Provide the (x, y) coordinate of the cell's center where the given text is located.  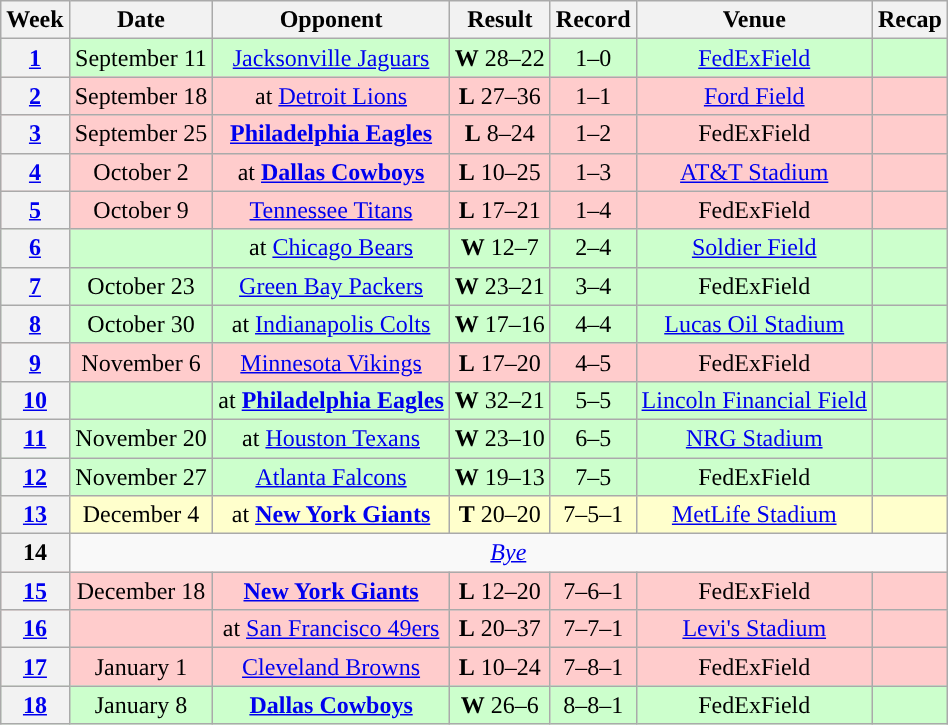
Tennessee Titans (331, 210)
at Dallas Cowboys (331, 172)
3–4 (593, 286)
18 (35, 705)
16 (35, 629)
5–5 (593, 400)
7–8–1 (593, 667)
Record (593, 20)
at Indianapolis Colts (331, 324)
4 (35, 172)
1–4 (593, 210)
1–1 (593, 96)
Cleveland Browns (331, 667)
W 28–22 (500, 58)
January 8 (141, 705)
6–5 (593, 438)
September 25 (141, 134)
W 23–10 (500, 438)
12 (35, 477)
January 1 (141, 667)
L 20–37 (500, 629)
Dallas Cowboys (331, 705)
10 (35, 400)
at San Francisco 49ers (331, 629)
7–6–1 (593, 591)
9 (35, 362)
13 (35, 515)
Lucas Oil Stadium (754, 324)
7–7–1 (593, 629)
at Detroit Lions (331, 96)
5 (35, 210)
Bye (508, 553)
2 (35, 96)
L 10–24 (500, 667)
L 10–25 (500, 172)
AT&T Stadium (754, 172)
1–2 (593, 134)
Atlanta Falcons (331, 477)
Green Bay Packers (331, 286)
1 (35, 58)
W 32–21 (500, 400)
W 17–16 (500, 324)
W 26–6 (500, 705)
October 9 (141, 210)
Week (35, 20)
6 (35, 248)
Lincoln Financial Field (754, 400)
1–0 (593, 58)
December 18 (141, 591)
W 19–13 (500, 477)
September 11 (141, 58)
4–5 (593, 362)
14 (35, 553)
3 (35, 134)
Levi's Stadium (754, 629)
September 18 (141, 96)
Date (141, 20)
Jacksonville Jaguars (331, 58)
1–3 (593, 172)
15 (35, 591)
November 20 (141, 438)
at Houston Texans (331, 438)
at Chicago Bears (331, 248)
Venue (754, 20)
NRG Stadium (754, 438)
October 23 (141, 286)
7–5–1 (593, 515)
7 (35, 286)
at New York Giants (331, 515)
L 8–24 (500, 134)
October 30 (141, 324)
Soldier Field (754, 248)
L 12–20 (500, 591)
Minnesota Vikings (331, 362)
November 27 (141, 477)
T 20–20 (500, 515)
17 (35, 667)
Ford Field (754, 96)
at Philadelphia Eagles (331, 400)
L 17–20 (500, 362)
New York Giants (331, 591)
Philadelphia Eagles (331, 134)
2–4 (593, 248)
November 6 (141, 362)
W 23–21 (500, 286)
MetLife Stadium (754, 515)
11 (35, 438)
7–5 (593, 477)
Opponent (331, 20)
October 2 (141, 172)
L 27–36 (500, 96)
Result (500, 20)
8 (35, 324)
L 17–21 (500, 210)
4–4 (593, 324)
8–8–1 (593, 705)
Recap (910, 20)
December 4 (141, 515)
W 12–7 (500, 248)
